Locate the cell with the specified text and output its [X, Y] center coordinate. 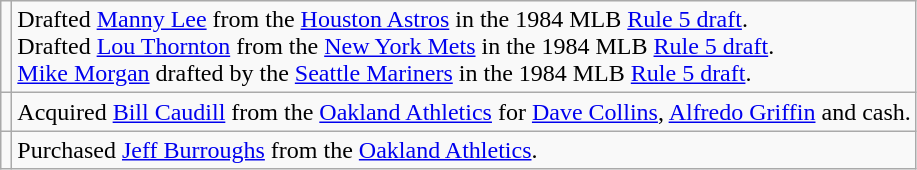
Purchased Jeff Burroughs from the Oakland Athletics. [464, 150]
Acquired Bill Caudill from the Oakland Athletics for Dave Collins, Alfredo Griffin and cash. [464, 112]
